Provide the [x, y] coordinate of the cell's center where the given text is located.  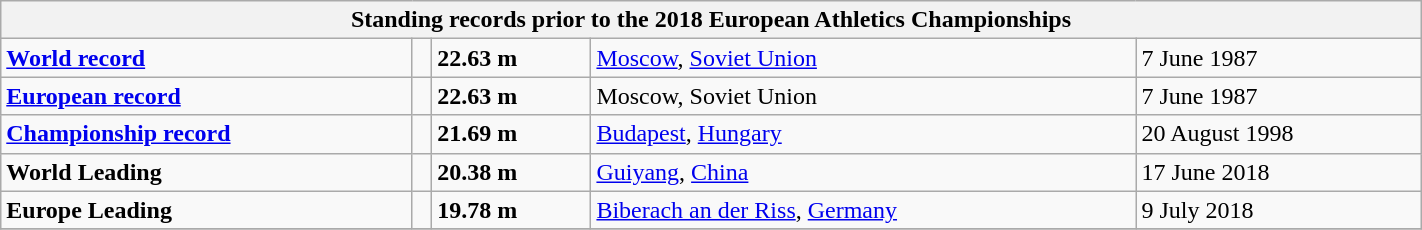
Europe Leading [207, 210]
17 June 2018 [1278, 172]
19.78 m [512, 210]
World Leading [207, 172]
20 August 1998 [1278, 134]
21.69 m [512, 134]
Biberach an der Riss, Germany [864, 210]
Standing records prior to the 2018 European Athletics Championships [711, 20]
World record [207, 58]
9 July 2018 [1278, 210]
Budapest, Hungary [864, 134]
Championship record [207, 134]
20.38 m [512, 172]
Guiyang, China [864, 172]
European record [207, 96]
